Scan for the cell matching the given text and deliver its (x, y) coordinate at center. 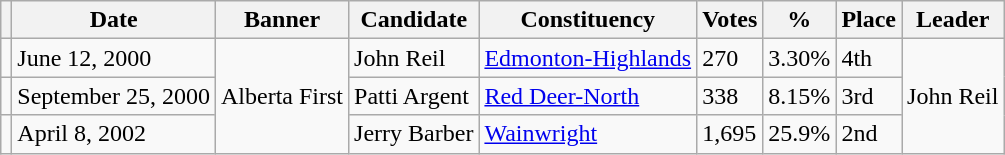
Wainwright (588, 134)
Jerry Barber (414, 134)
3.30% (800, 58)
Leader (953, 20)
Votes (730, 20)
25.9% (800, 134)
Patti Argent (414, 96)
4th (869, 58)
Constituency (588, 20)
September 25, 2000 (114, 96)
338 (730, 96)
Alberta First (282, 96)
Edmonton-Highlands (588, 58)
Place (869, 20)
April 8, 2002 (114, 134)
1,695 (730, 134)
Date (114, 20)
2nd (869, 134)
June 12, 2000 (114, 58)
270 (730, 58)
Banner (282, 20)
3rd (869, 96)
8.15% (800, 96)
% (800, 20)
Candidate (414, 20)
Red Deer-North (588, 96)
